Capture the cell that displays the provided text and extract its [X, Y] central coordinate. 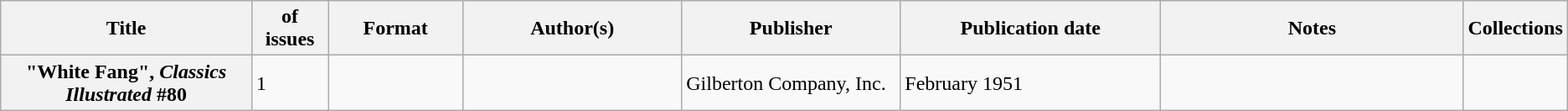
"White Fang", Classics Illustrated #80 [126, 82]
Collections [1515, 29]
1 [290, 82]
Gilberton Company, Inc. [791, 82]
Author(s) [573, 29]
Format [395, 29]
February 1951 [1030, 82]
Notes [1312, 29]
of issues [290, 29]
Publisher [791, 29]
Title [126, 29]
Publication date [1030, 29]
